Identify which cell holds the provided text, then report its (x, y) central coordinate. 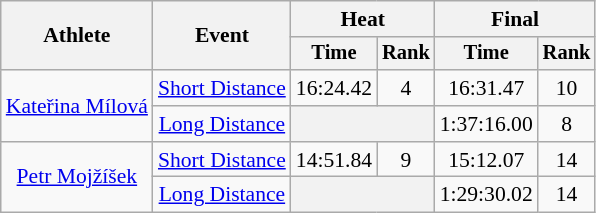
16:31.47 (486, 88)
14:51.84 (334, 160)
9 (406, 160)
16:24.42 (334, 88)
1:29:30.02 (486, 195)
8 (567, 124)
1:37:16.00 (486, 124)
Final (516, 19)
15:12.07 (486, 160)
Heat (363, 19)
4 (406, 88)
Petr Mojžíšek (77, 178)
Event (222, 36)
Kateřina Mílová (77, 106)
Athlete (77, 36)
10 (567, 88)
